Output the [x, y] coordinate of the center of the cell containing the given text.  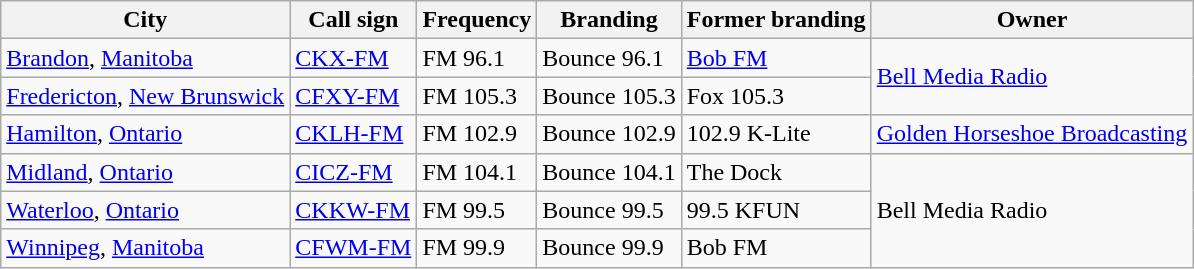
FM 105.3 [477, 96]
CKKW-FM [354, 210]
Brandon, Manitoba [146, 58]
Frequency [477, 20]
Former branding [776, 20]
FM 104.1 [477, 172]
The Dock [776, 172]
CFXY-FM [354, 96]
102.9 K-Lite [776, 134]
Bounce 104.1 [609, 172]
Fox 105.3 [776, 96]
Midland, Ontario [146, 172]
Fredericton, New Brunswick [146, 96]
Bounce 99.5 [609, 210]
Golden Horseshoe Broadcasting [1032, 134]
Owner [1032, 20]
Hamilton, Ontario [146, 134]
Bounce 96.1 [609, 58]
FM 99.9 [477, 248]
Branding [609, 20]
Bounce 105.3 [609, 96]
Waterloo, Ontario [146, 210]
FM 96.1 [477, 58]
Call sign [354, 20]
CFWM-FM [354, 248]
CKX-FM [354, 58]
Bounce 102.9 [609, 134]
Winnipeg, Manitoba [146, 248]
FM 99.5 [477, 210]
CKLH-FM [354, 134]
FM 102.9 [477, 134]
99.5 KFUN [776, 210]
Bounce 99.9 [609, 248]
City [146, 20]
CICZ-FM [354, 172]
